Capture the cell that displays the provided text and extract its (X, Y) central coordinate. 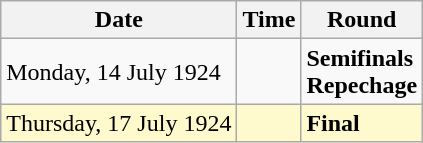
Monday, 14 July 1924 (119, 72)
Round (362, 20)
SemifinalsRepechage (362, 72)
Time (269, 20)
Thursday, 17 July 1924 (119, 123)
Final (362, 123)
Date (119, 20)
